Output the (x, y) coordinate of the center of the cell containing the given text.  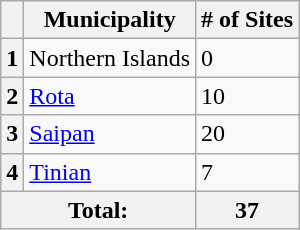
20 (248, 134)
Rota (110, 96)
1 (12, 58)
Tinian (110, 172)
0 (248, 58)
7 (248, 172)
Total: (98, 210)
# of Sites (248, 20)
Municipality (110, 20)
2 (12, 96)
3 (12, 134)
Northern Islands (110, 58)
10 (248, 96)
Saipan (110, 134)
4 (12, 172)
37 (248, 210)
